Find where the given text appears and provide that cell's center as (x, y) coordinate. 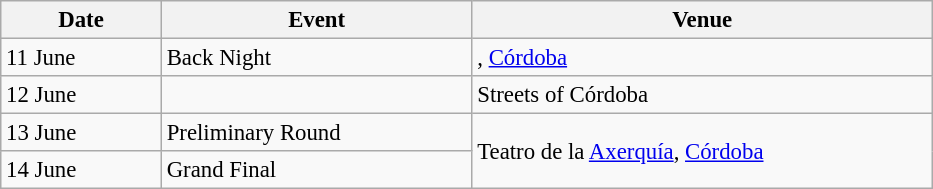
11 June (82, 58)
Grand Final (316, 170)
13 June (82, 133)
Date (82, 20)
Streets of Córdoba (702, 95)
Back Night (316, 58)
Venue (702, 20)
Event (316, 20)
, Córdoba (702, 58)
14 June (82, 170)
Teatro de la Axerquía, Córdoba (702, 152)
12 June (82, 95)
Preliminary Round (316, 133)
